For the text-containing cell, return its midpoint in [x, y] coordinate format. 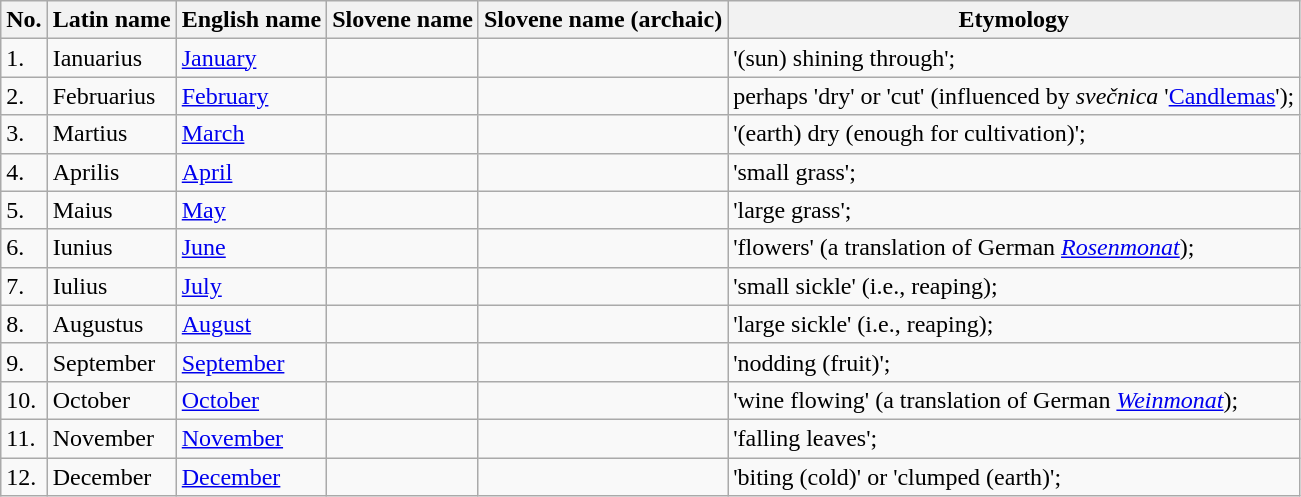
No. [24, 20]
Maius [112, 210]
7. [24, 286]
'falling leaves'; [1014, 438]
'large sickle' (i.e., reaping); [1014, 324]
August [251, 324]
6. [24, 248]
'large grass'; [1014, 210]
Iulius [112, 286]
Latin name [112, 20]
8. [24, 324]
9. [24, 362]
Februarius [112, 96]
May [251, 210]
10. [24, 400]
'nodding (fruit)'; [1014, 362]
12. [24, 477]
Etymology [1014, 20]
'small grass'; [1014, 172]
perhaps 'dry' or 'cut' (influenced by svečnica 'Candlemas'); [1014, 96]
3. [24, 134]
'(earth) dry (enough for cultivation)'; [1014, 134]
2. [24, 96]
'(sun) shining through'; [1014, 58]
Aprilis [112, 172]
January [251, 58]
English name [251, 20]
'flowers' (a translation of German Rosenmonat); [1014, 248]
Iunius [112, 248]
April [251, 172]
March [251, 134]
July [251, 286]
June [251, 248]
February [251, 96]
5. [24, 210]
'wine flowing' (a translation of German Weinmonat); [1014, 400]
1. [24, 58]
11. [24, 438]
4. [24, 172]
Augustus [112, 324]
Martius [112, 134]
Slovene name [403, 20]
'biting (cold)' or 'clumped (earth)'; [1014, 477]
'small sickle' (i.e., reaping); [1014, 286]
Ianuarius [112, 58]
Slovene name (archaic) [602, 20]
